Determine the (x, y) coordinate at the center of the cell enclosing the given text.  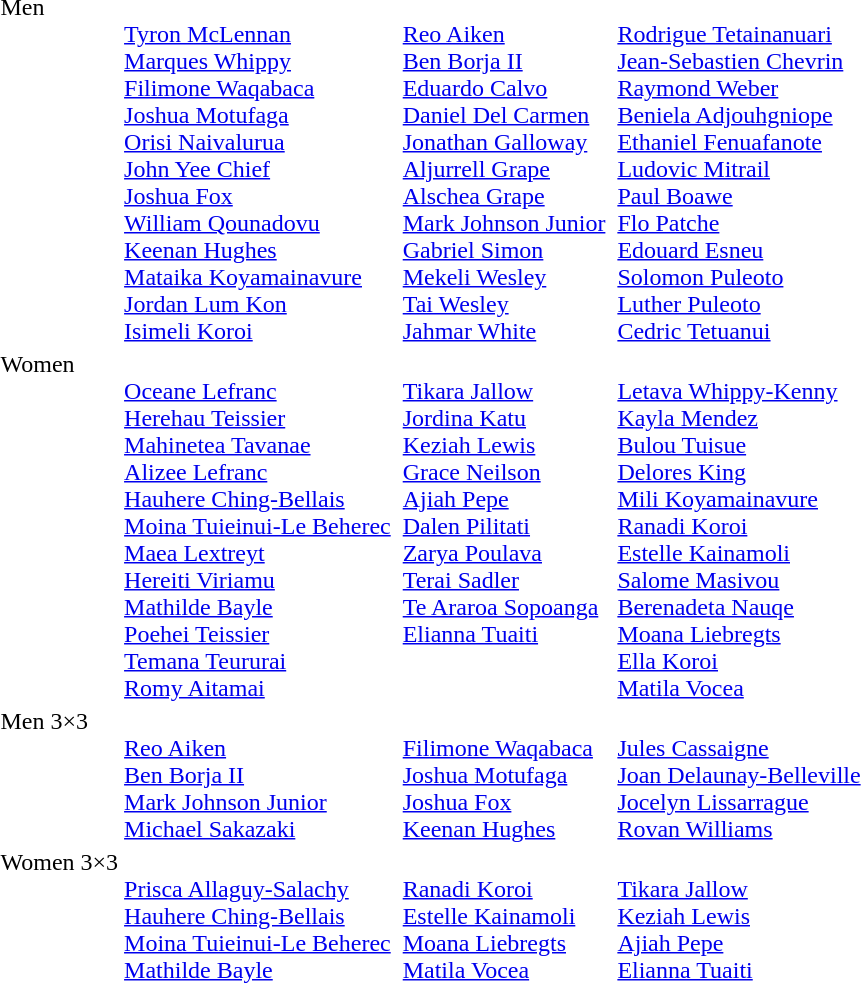
Filimone Waqabaca Joshua Motufaga Joshua Fox Keenan Hughes (507, 775)
Reo Aiken Ben Borja II Mark Johnson Junior Michael Sakazaki (261, 775)
Tikara Jallow Jordina Katu Keziah Lewis Grace Neilson Ajiah Pepe Dalen Pilitati Zarya Poulava Terai Sadler Te Araroa Sopoanga Elianna Tuaiti (507, 526)
